From the cell containing the given text, extract its center point as (x, y) coordinate. 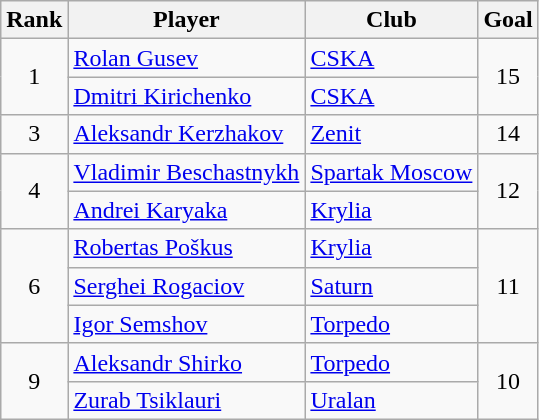
Aleksandr Kerzhakov (186, 134)
3 (34, 134)
4 (34, 191)
10 (508, 381)
9 (34, 381)
14 (508, 134)
Serghei Rogaciov (186, 286)
Vladimir Beschastnykh (186, 172)
Spartak Moscow (392, 172)
Rolan Gusev (186, 58)
Club (392, 20)
6 (34, 286)
Zenit (392, 134)
Zurab Tsiklauri (186, 400)
Robertas Poškus (186, 248)
1 (34, 77)
Rank (34, 20)
Saturn (392, 286)
Uralan (392, 400)
Goal (508, 20)
Player (186, 20)
15 (508, 77)
11 (508, 286)
Aleksandr Shirko (186, 362)
Dmitri Kirichenko (186, 96)
Andrei Karyaka (186, 210)
Igor Semshov (186, 324)
12 (508, 191)
